Return the [x, y] coordinate for the center point of the cell that contains the specified text.  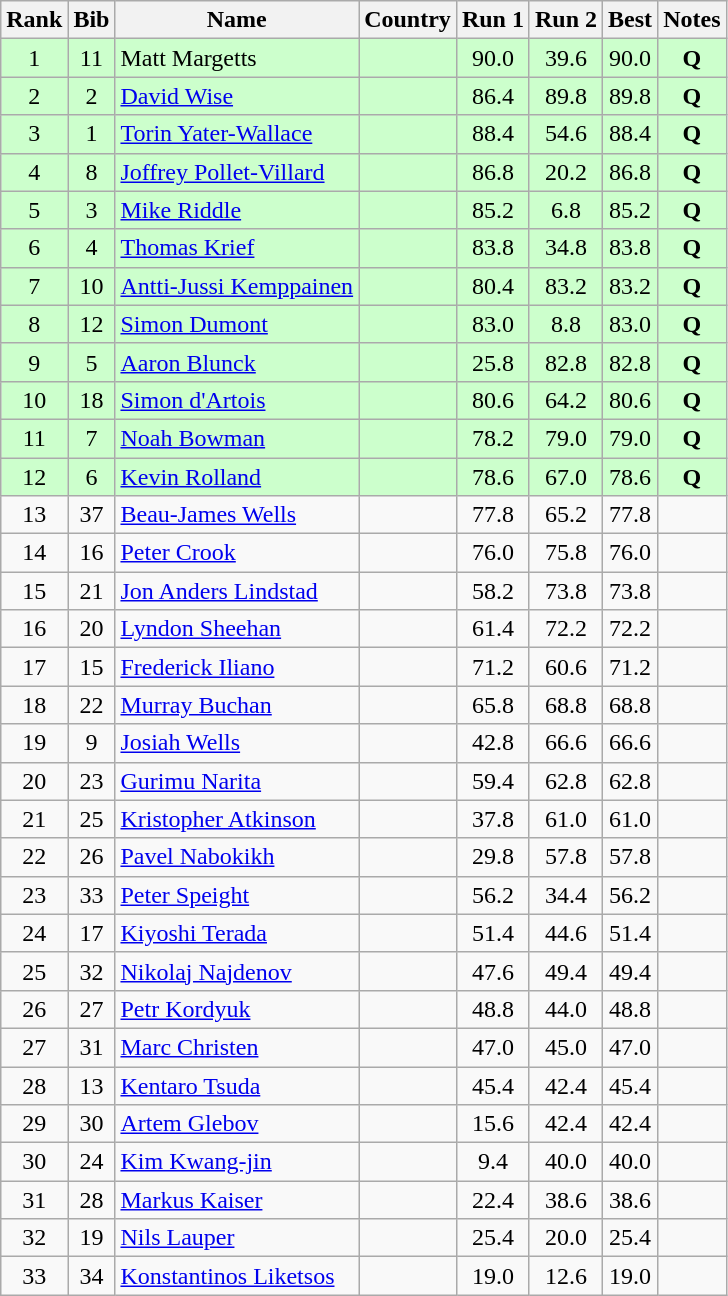
Petr Kordyuk [237, 1009]
Best [630, 20]
David Wise [237, 96]
Torin Yater-Wallace [237, 134]
Bib [92, 20]
Pavel Nabokikh [237, 857]
12.6 [566, 1276]
Peter Speight [237, 895]
59.4 [492, 781]
Murray Buchan [237, 705]
22.4 [492, 1200]
58.2 [492, 591]
8.8 [566, 324]
44.0 [566, 1009]
Kristopher Atkinson [237, 819]
Gurimu Narita [237, 781]
37.8 [492, 819]
65.2 [566, 515]
6.8 [566, 210]
60.6 [566, 667]
61.4 [492, 629]
86.4 [492, 96]
Name [237, 20]
54.6 [566, 134]
Kiyoshi Terada [237, 933]
67.0 [566, 477]
Aaron Blunck [237, 362]
34 [92, 1276]
Marc Christen [237, 1047]
78.2 [492, 438]
80.4 [492, 286]
Notes [692, 20]
Konstantinos Liketsos [237, 1276]
Nikolaj Najdenov [237, 971]
Josiah Wells [237, 743]
34.4 [566, 895]
Simon d'Artois [237, 400]
37 [92, 515]
Noah Bowman [237, 438]
Country [408, 20]
39.6 [566, 58]
Nils Lauper [237, 1238]
Matt Margetts [237, 58]
Beau-James Wells [237, 515]
64.2 [566, 400]
44.6 [566, 933]
Kevin Rolland [237, 477]
Kim Kwang-jin [237, 1162]
Antti-Jussi Kemppainen [237, 286]
29.8 [492, 857]
65.8 [492, 705]
Peter Crook [237, 553]
15.6 [492, 1124]
47.6 [492, 971]
Run 2 [566, 20]
20.2 [566, 172]
Simon Dumont [237, 324]
25.8 [492, 362]
9.4 [492, 1162]
Markus Kaiser [237, 1200]
Jon Anders Lindstad [237, 591]
14 [34, 553]
Frederick Iliano [237, 667]
75.8 [566, 553]
Kentaro Tsuda [237, 1085]
Mike Riddle [237, 210]
42.8 [492, 743]
Run 1 [492, 20]
20.0 [566, 1238]
Artem Glebov [237, 1124]
34.8 [566, 248]
29 [34, 1124]
Rank [34, 20]
Joffrey Pollet-Villard [237, 172]
Lyndon Sheehan [237, 629]
Thomas Krief [237, 248]
45.0 [566, 1047]
